Search for the cell housing the specified text and yield its (X, Y) center coordinate. 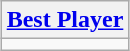
Best Player (65, 20)
